Determine the (x, y) coordinate at the center of the cell enclosing the given text.  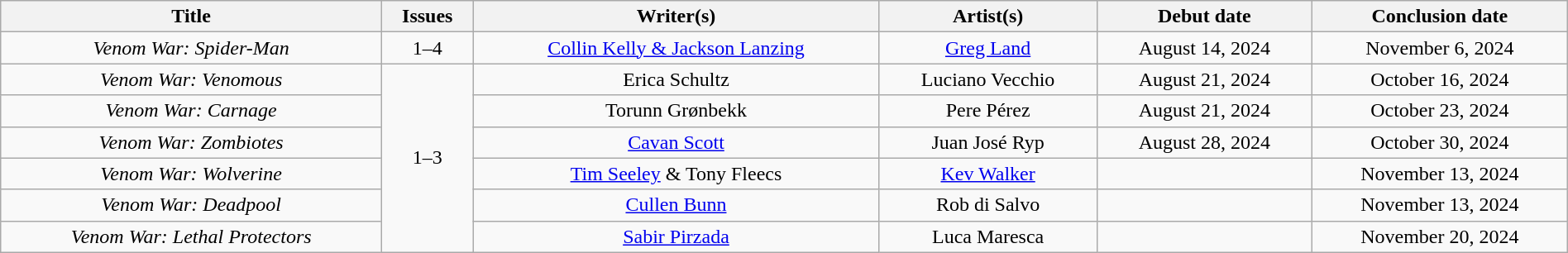
Cavan Scott (676, 142)
Venom War: Carnage (192, 111)
Issues (428, 17)
August 14, 2024 (1204, 48)
Luciano Vecchio (987, 79)
Pere Pérez (987, 111)
November 6, 2024 (1439, 48)
Greg Land (987, 48)
August 28, 2024 (1204, 142)
Venom War: Spider-Man (192, 48)
Collin Kelly & Jackson Lanzing (676, 48)
Conclusion date (1439, 17)
1–3 (428, 158)
Rob di Salvo (987, 205)
Title (192, 17)
Juan José Ryp (987, 142)
Venom War: Venomous (192, 79)
Venom War: Wolverine (192, 174)
October 30, 2024 (1439, 142)
Torunn Grønbekk (676, 111)
Venom War: Lethal Protectors (192, 236)
Venom War: Zombiotes (192, 142)
Venom War: Deadpool (192, 205)
Artist(s) (987, 17)
October 16, 2024 (1439, 79)
Sabir Pirzada (676, 236)
Tim Seeley & Tony Fleecs (676, 174)
Cullen Bunn (676, 205)
Kev Walker (987, 174)
Erica Schultz (676, 79)
October 23, 2024 (1439, 111)
Writer(s) (676, 17)
November 20, 2024 (1439, 236)
Debut date (1204, 17)
Luca Maresca (987, 236)
1–4 (428, 48)
